For the text-containing cell, return its midpoint in (X, Y) coordinate format. 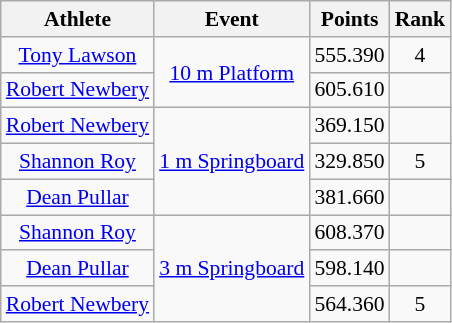
598.140 (349, 269)
3 m Springboard (232, 268)
1 m Springboard (232, 162)
Rank (420, 19)
4 (420, 55)
329.850 (349, 162)
555.390 (349, 55)
10 m Platform (232, 72)
369.150 (349, 126)
605.610 (349, 90)
564.360 (349, 304)
608.370 (349, 233)
Tony Lawson (78, 55)
Event (232, 19)
381.660 (349, 197)
Athlete (78, 19)
Points (349, 19)
